For the text-containing cell, return its midpoint in [X, Y] coordinate format. 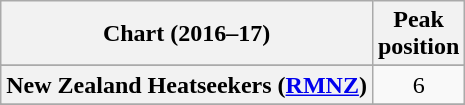
Chart (2016–17) [187, 34]
6 [418, 85]
Peak position [418, 34]
New Zealand Heatseekers (RMNZ) [187, 85]
